Identify which cell holds the provided text, then report its (X, Y) central coordinate. 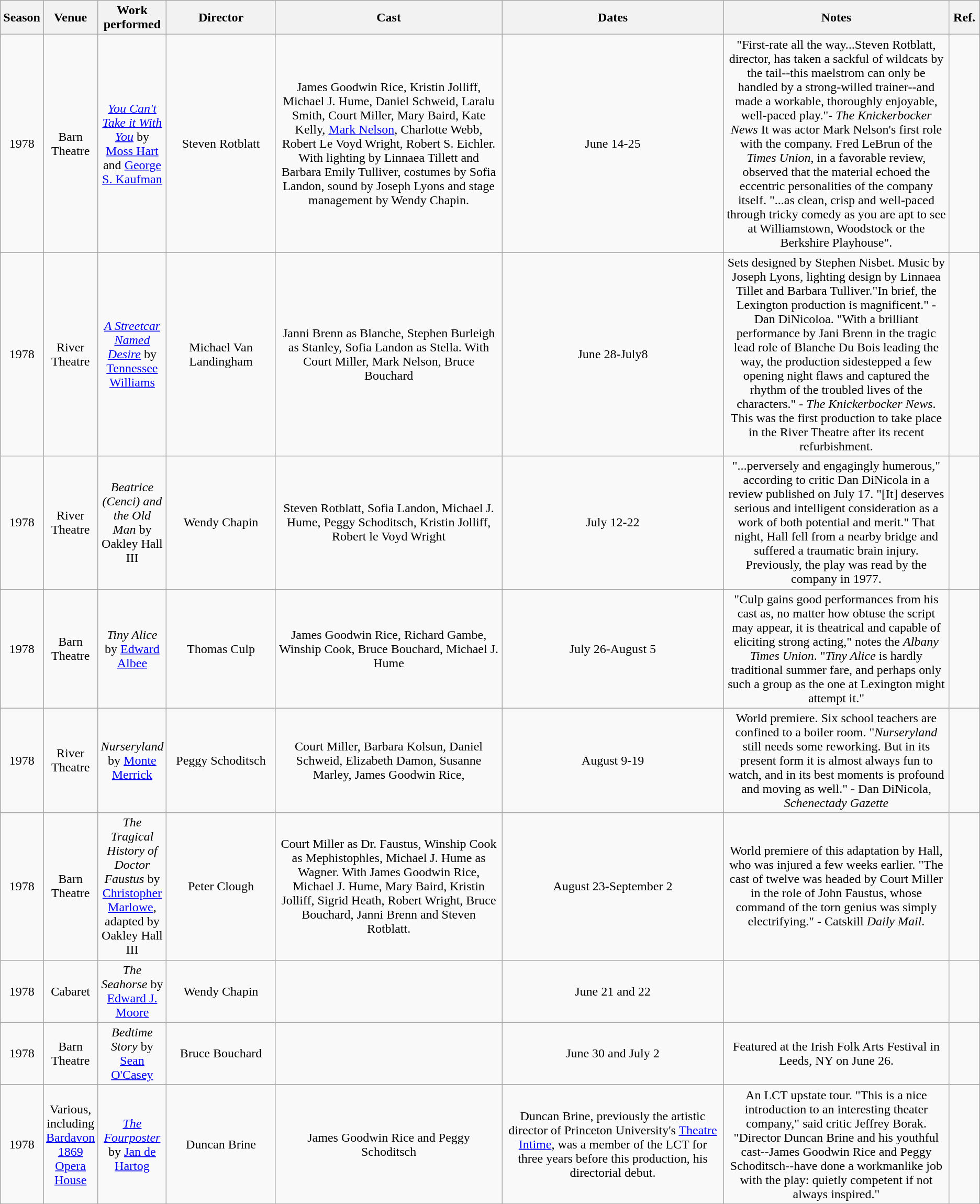
June 14-25 (612, 143)
Venue (70, 18)
August 23-September 2 (612, 886)
Various, including Bardavon 1869 Opera House (70, 1144)
The Tragical History of Doctor Faustus by Christopher Marlowe, adapted by Oakley Hall III (132, 886)
Season (22, 18)
June 30 and July 2 (612, 1054)
Ref. (964, 18)
Notes (837, 18)
Court Miller, Barbara Kolsun, Daniel Schweid, Elizabeth Damon, Susanne Marley, James Goodwin Rice, (388, 760)
James Goodwin Rice and Peggy Schoditsch (388, 1144)
Featured at the Irish Folk Arts Festival in Leeds, NY on June 26. (837, 1054)
Dates (612, 18)
June 28-July8 (612, 354)
Bedtime Story by Sean O'Casey (132, 1054)
Director (221, 18)
July 26-August 5 (612, 648)
Janni Brenn as Blanche, Stephen Burleigh as Stanley, Sofia Landon as Stella. With Court Miller, Mark Nelson, Bruce Bouchard (388, 354)
Steven Rotblatt, Sofia Landon, Michael J. Hume, Peggy Schoditsch, Kristin Jolliff, Robert le Voyd Wright (388, 523)
Michael Van Landingham (221, 354)
June 21 and 22 (612, 991)
Duncan Brine (221, 1144)
You Can't Take it With You by Moss Hart and George S. Kaufman (132, 143)
Tiny Alice by Edward Albee (132, 648)
Cabaret (70, 991)
Peggy Schoditsch (221, 760)
Thomas Culp (221, 648)
A Streetcar Named Desire by Tennessee Williams (132, 354)
August 9-19 (612, 760)
July 12-22 (612, 523)
The Fourposter by Jan de Hartog (132, 1144)
James Goodwin Rice, Richard Gambe, Winship Cook, Bruce Bouchard, Michael J. Hume (388, 648)
Work performed (132, 18)
Nurseryland by Monte Merrick (132, 760)
The Seahorse by Edward J. Moore (132, 991)
Steven Rotblatt (221, 143)
Beatrice (Cenci) and the Old Man by Oakley Hall III (132, 523)
Cast (388, 18)
Peter Clough (221, 886)
Bruce Bouchard (221, 1054)
